Provide the [X, Y] coordinate of the cell's center where the given text is located.  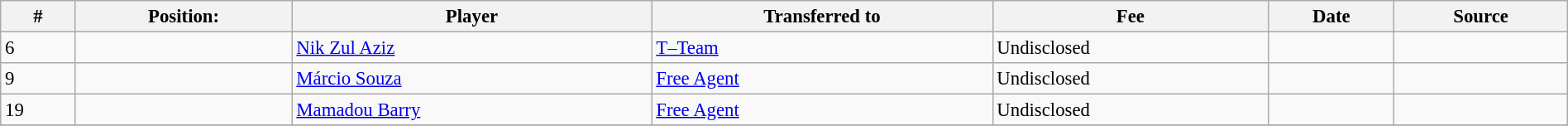
6 [38, 48]
9 [38, 79]
T–Team [822, 48]
Position: [184, 17]
Source [1480, 17]
# [38, 17]
Player [471, 17]
19 [38, 110]
Transferred to [822, 17]
Márcio Souza [471, 79]
Fee [1131, 17]
Mamadou Barry [471, 110]
Date [1331, 17]
Nik Zul Aziz [471, 48]
